Identify which cell holds the provided text, then report its [X, Y] central coordinate. 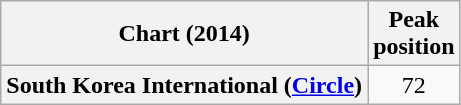
72 [414, 85]
South Korea International (Circle) [184, 85]
Peakposition [414, 34]
Chart (2014) [184, 34]
